Identify which cell holds the provided text, then report its [X, Y] central coordinate. 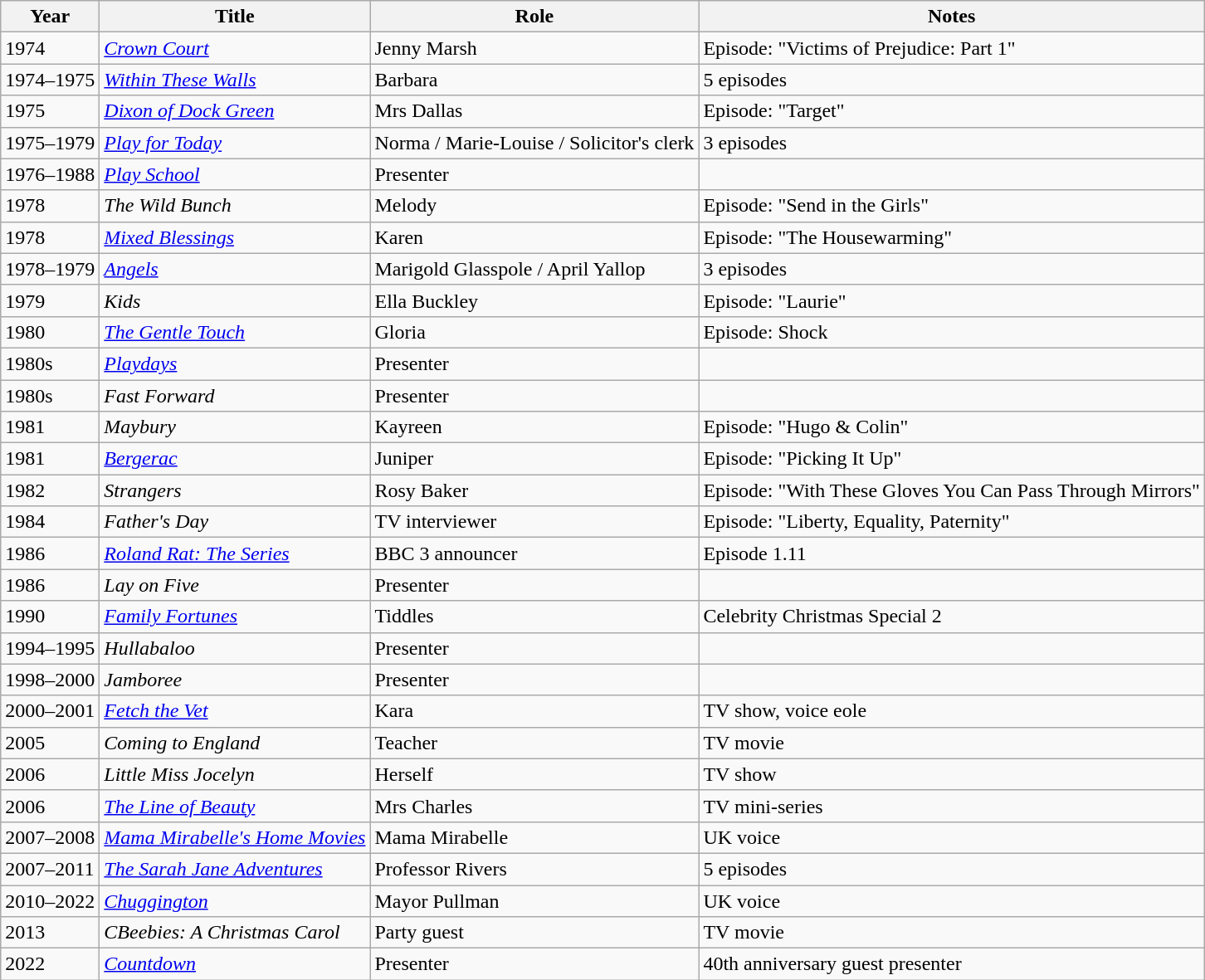
Jamboree [235, 680]
Father's Day [235, 522]
Notes [951, 17]
2010–2022 [50, 900]
Mrs Charles [534, 806]
TV interviewer [534, 522]
Strangers [235, 490]
Episode: "Liberty, Equality, Paternity" [951, 522]
1982 [50, 490]
1998–2000 [50, 680]
Angels [235, 269]
40th anniversary guest presenter [951, 964]
Karen [534, 237]
Kayreen [534, 427]
Hullabaloo [235, 648]
TV show [951, 774]
1975 [50, 111]
1978–1979 [50, 269]
Celebrity Christmas Special 2 [951, 617]
Episode: Shock [951, 332]
Coming to England [235, 743]
Play for Today [235, 143]
The Sarah Jane Adventures [235, 869]
Fetch the Vet [235, 711]
Marigold Glasspole / April Yallop [534, 269]
Family Fortunes [235, 617]
2005 [50, 743]
Title [235, 17]
Norma / Marie-Louise / Solicitor's clerk [534, 143]
Tiddles [534, 617]
Barbara [534, 80]
CBeebies: A Christmas Carol [235, 933]
Role [534, 17]
Mixed Blessings [235, 237]
1974 [50, 48]
Episode: "Picking It Up" [951, 459]
Mama Mirabelle [534, 837]
Jenny Marsh [534, 48]
Episode: "Hugo & Colin" [951, 427]
Mayor Pullman [534, 900]
The Line of Beauty [235, 806]
Episode: "Send in the Girls" [951, 206]
Episode: "The Housewarming" [951, 237]
1975–1979 [50, 143]
Roland Rat: The Series [235, 553]
The Wild Bunch [235, 206]
1980 [50, 332]
Melody [534, 206]
Rosy Baker [534, 490]
Kara [534, 711]
Gloria [534, 332]
Bergerac [235, 459]
Crown Court [235, 48]
Little Miss Jocelyn [235, 774]
Mama Mirabelle's Home Movies [235, 837]
Episode: "Target" [951, 111]
TV show, voice eole [951, 711]
Ella Buckley [534, 300]
BBC 3 announcer [534, 553]
2022 [50, 964]
Mrs Dallas [534, 111]
Juniper [534, 459]
Kids [235, 300]
Dixon of Dock Green [235, 111]
Lay on Five [235, 585]
Episode 1.11 [951, 553]
1976–1988 [50, 174]
Chuggington [235, 900]
Maybury [235, 427]
Episode: "Victims of Prejudice: Part 1" [951, 48]
TV mini-series [951, 806]
1984 [50, 522]
Play School [235, 174]
Party guest [534, 933]
2000–2001 [50, 711]
2007–2008 [50, 837]
Playdays [235, 363]
1979 [50, 300]
Episode: "With These Gloves You Can Pass Through Mirrors" [951, 490]
The Gentle Touch [235, 332]
Year [50, 17]
Fast Forward [235, 396]
Teacher [534, 743]
2013 [50, 933]
1990 [50, 617]
Professor Rivers [534, 869]
Within These Walls [235, 80]
2007–2011 [50, 869]
1994–1995 [50, 648]
Countdown [235, 964]
Herself [534, 774]
Episode: "Laurie" [951, 300]
1974–1975 [50, 80]
